Locate the cell with the specified text and output its [x, y] center coordinate. 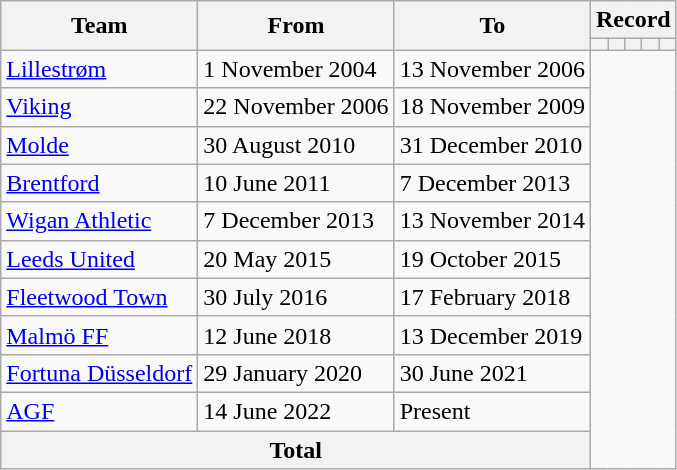
Total [296, 449]
30 August 2010 [296, 145]
Present [492, 411]
Molde [100, 145]
13 December 2019 [492, 335]
Team [100, 26]
Fleetwood Town [100, 297]
AGF [100, 411]
22 November 2006 [296, 107]
30 June 2021 [492, 373]
14 June 2022 [296, 411]
1 November 2004 [296, 69]
30 July 2016 [296, 297]
Lillestrøm [100, 69]
20 May 2015 [296, 259]
13 November 2014 [492, 221]
Wigan Athletic [100, 221]
Fortuna Düsseldorf [100, 373]
Leeds United [100, 259]
Brentford [100, 183]
29 January 2020 [296, 373]
To [492, 26]
Malmö FF [100, 335]
19 October 2015 [492, 259]
18 November 2009 [492, 107]
10 June 2011 [296, 183]
From [296, 26]
12 June 2018 [296, 335]
Viking [100, 107]
Record [634, 20]
31 December 2010 [492, 145]
17 February 2018 [492, 297]
13 November 2006 [492, 69]
